Search for the cell housing the specified text and yield its (X, Y) center coordinate. 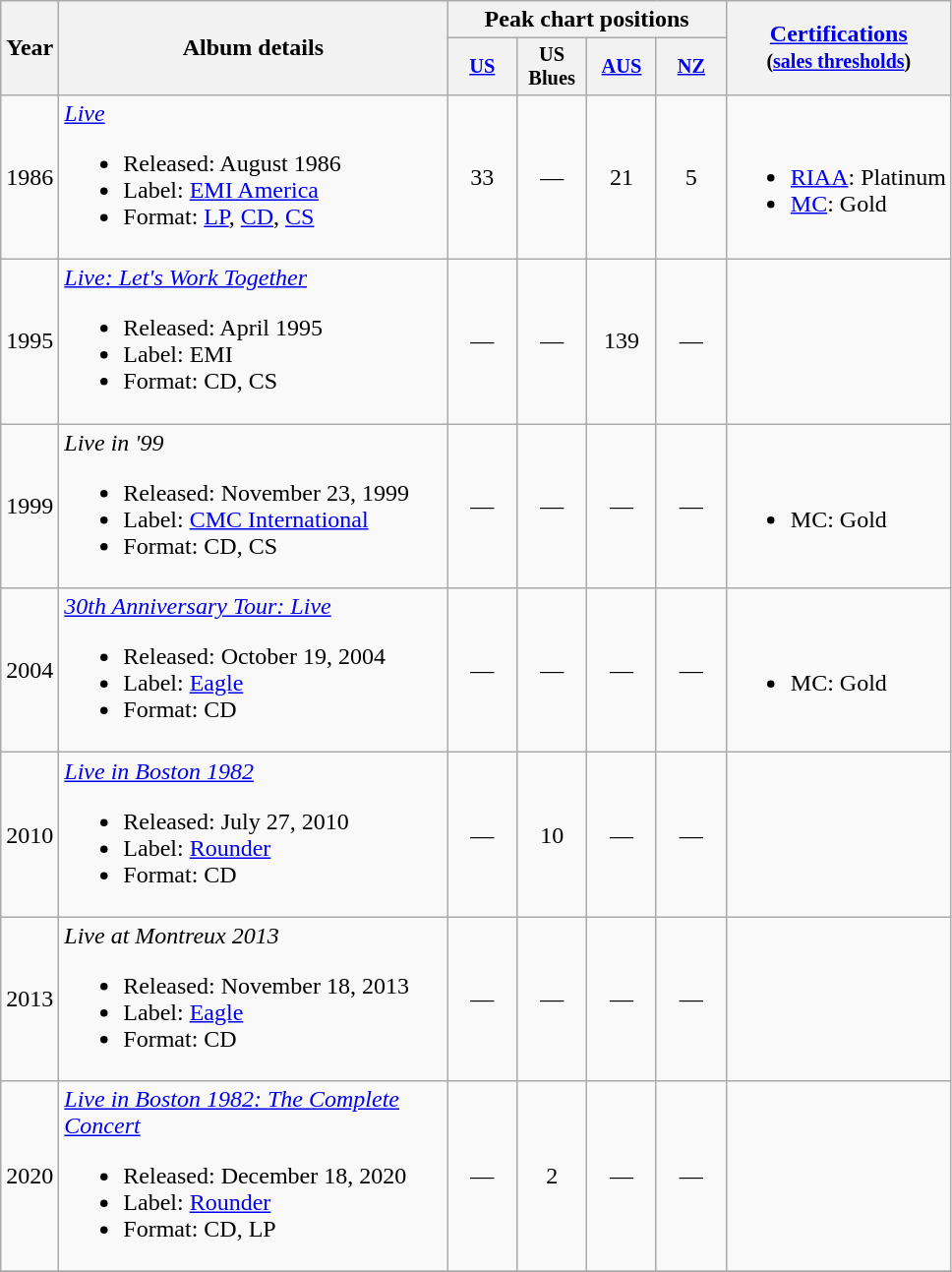
Live in '99Released: November 23, 1999Label: CMC InternationalFormat: CD, CS (254, 506)
1986 (30, 177)
Album details (254, 48)
2 (553, 1177)
10 (553, 834)
LiveReleased: August 1986Label: EMI AmericaFormat: LP, CD, CS (254, 177)
33 (482, 177)
US (482, 67)
2004 (30, 671)
RIAA: PlatinumMC: Gold (838, 177)
139 (622, 342)
Live: Let's Work TogetherReleased: April 1995Label: EMIFormat: CD, CS (254, 342)
1999 (30, 506)
2013 (30, 999)
5 (690, 177)
Live in Boston 1982Released: July 27, 2010Label: RounderFormat: CD (254, 834)
AUS (622, 67)
US Blues (553, 67)
30th Anniversary Tour: LiveReleased: October 19, 2004Label: EagleFormat: CD (254, 671)
2010 (30, 834)
1995 (30, 342)
Year (30, 48)
NZ (690, 67)
2020 (30, 1177)
21 (622, 177)
Certifications(sales thresholds) (838, 48)
Peak chart positions (586, 20)
Live in Boston 1982: The Complete ConcertReleased: December 18, 2020Label: RounderFormat: CD, LP (254, 1177)
Live at Montreux 2013Released: November 18, 2013Label: EagleFormat: CD (254, 999)
